Extract the (x, y) coordinate from the center of the cell holding the provided text.  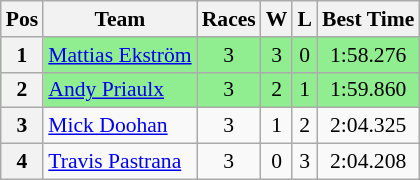
1:59.860 (368, 90)
Andy Priaulx (120, 90)
Best Time (368, 19)
Travis Pastrana (120, 162)
2:04.325 (368, 126)
Pos (22, 19)
Races (229, 19)
L (304, 19)
2:04.208 (368, 162)
Mattias Ekström (120, 55)
1:58.276 (368, 55)
Mick Doohan (120, 126)
Team (120, 19)
4 (22, 162)
W (277, 19)
